Identify which cell holds the provided text, then report its (X, Y) central coordinate. 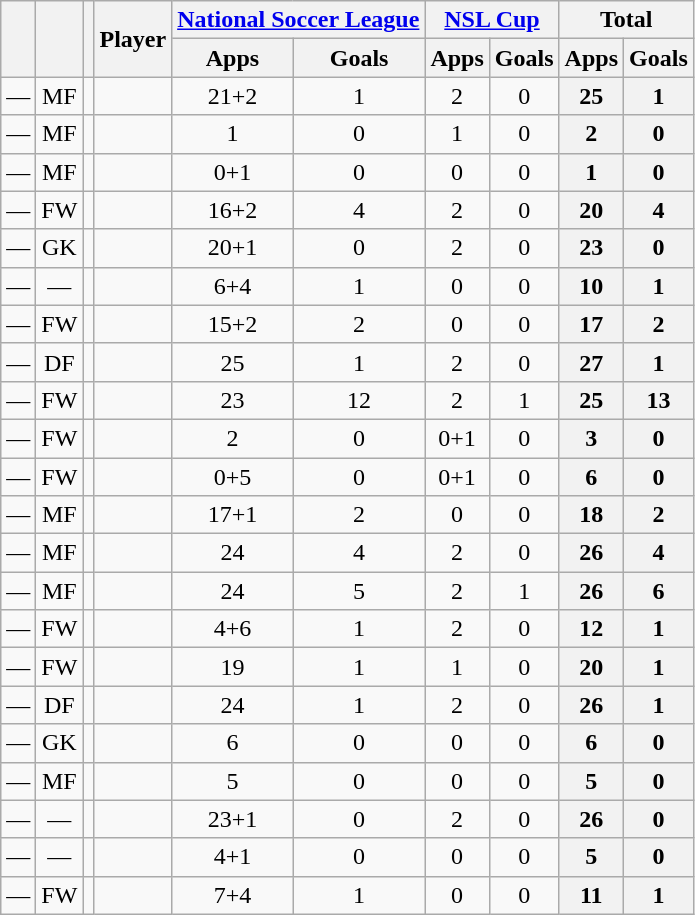
11 (591, 895)
4+6 (233, 629)
NSL Cup (492, 20)
23+1 (233, 819)
18 (591, 515)
15+2 (233, 324)
6+4 (233, 286)
19 (233, 667)
0+5 (233, 477)
17 (591, 324)
13 (659, 400)
3 (591, 438)
7+4 (233, 895)
National Soccer League (298, 20)
Total (626, 20)
16+2 (233, 210)
10 (591, 286)
Player (133, 39)
20+1 (233, 248)
21+2 (233, 96)
27 (591, 362)
17+1 (233, 515)
4+1 (233, 857)
